Locate the cell with the specified text and output its (X, Y) center coordinate. 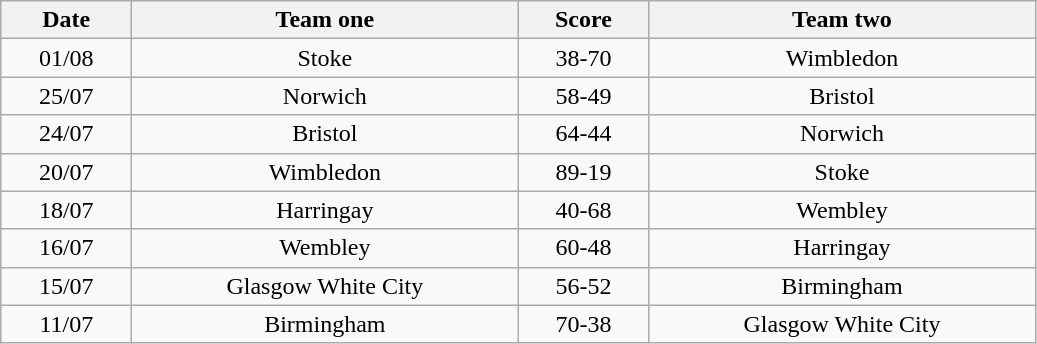
Team two (842, 20)
38-70 (584, 58)
25/07 (66, 96)
56-52 (584, 286)
15/07 (66, 286)
40-68 (584, 210)
18/07 (66, 210)
60-48 (584, 248)
Date (66, 20)
70-38 (584, 324)
16/07 (66, 248)
20/07 (66, 172)
58-49 (584, 96)
89-19 (584, 172)
24/07 (66, 134)
Score (584, 20)
01/08 (66, 58)
11/07 (66, 324)
64-44 (584, 134)
Team one (325, 20)
